Scan for the cell matching the given text and deliver its [X, Y] coordinate at center. 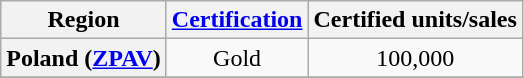
Gold [237, 58]
Certified units/sales [415, 20]
Certification [237, 20]
100,000 [415, 58]
Region [84, 20]
Poland (ZPAV) [84, 58]
